Output the (X, Y) coordinate of the center of the cell containing the given text.  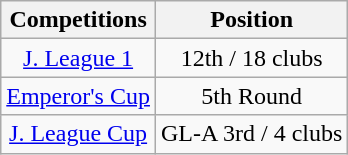
GL-A 3rd / 4 clubs (251, 134)
5th Round (251, 96)
12th / 18 clubs (251, 58)
J. League 1 (78, 58)
J. League Cup (78, 134)
Competitions (78, 20)
Position (251, 20)
Emperor's Cup (78, 96)
